Capture the cell that displays the provided text and extract its (X, Y) central coordinate. 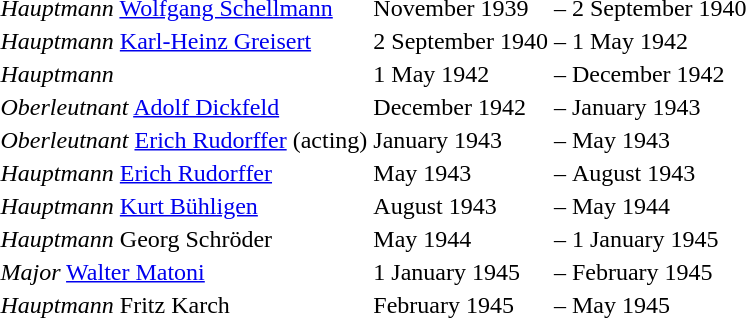
2 September 1940 (461, 41)
1 May 1942 (461, 74)
January 1943 (461, 140)
1 January 1945 (461, 272)
May 1944 (461, 239)
May 1943 (461, 173)
December 1942 (461, 107)
August 1943 (461, 206)
